Identify which cell holds the provided text, then report its [x, y] central coordinate. 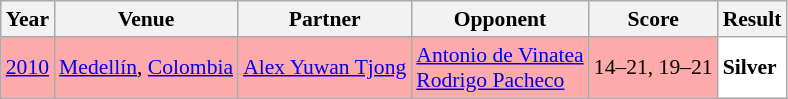
2010 [28, 68]
Alex Yuwan Tjong [324, 68]
Opponent [500, 19]
Venue [146, 19]
Silver [752, 68]
Medellín, Colombia [146, 68]
Result [752, 19]
Partner [324, 19]
Antonio de Vinatea Rodrigo Pacheco [500, 68]
Score [654, 19]
14–21, 19–21 [654, 68]
Year [28, 19]
